Provide the (x, y) coordinate of the cell's center where the given text is located.  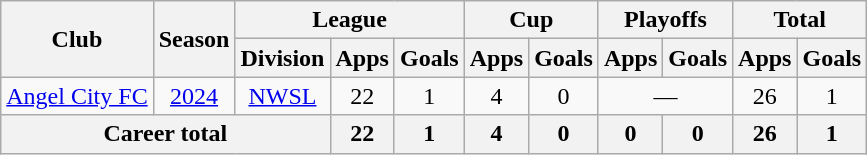
2024 (194, 96)
Total (800, 20)
Cup (531, 20)
Playoffs (665, 20)
Division (282, 58)
NWSL (282, 96)
Season (194, 39)
Angel City FC (77, 96)
League (350, 20)
Club (77, 39)
— (665, 96)
Career total (166, 134)
